Search for the cell housing the specified text and yield its [x, y] center coordinate. 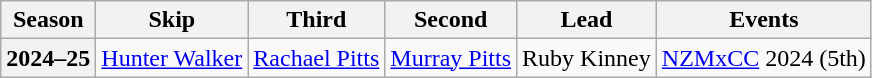
Hunter Walker [172, 58]
2024–25 [48, 58]
Lead [587, 20]
Ruby Kinney [587, 58]
Skip [172, 20]
Murray Pitts [451, 58]
NZMxCC 2024 (5th) [764, 58]
Season [48, 20]
Third [316, 20]
Rachael Pitts [316, 58]
Second [451, 20]
Events [764, 20]
